Extract the [x, y] coordinate from the center of the cell holding the provided text.  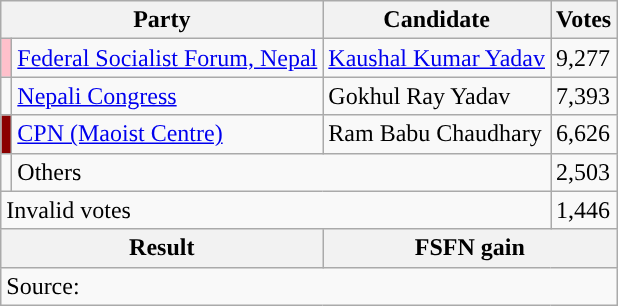
Candidate [437, 20]
Result [162, 248]
Kaushal Kumar Yadav [437, 58]
Nepali Congress [168, 96]
Ram Babu Chaudhary [437, 134]
Federal Socialist Forum, Nepal [168, 58]
2,503 [584, 172]
Invalid votes [276, 210]
CPN (Maoist Centre) [168, 134]
9,277 [584, 58]
Others [282, 172]
6,626 [584, 134]
Source: [309, 286]
7,393 [584, 96]
Gokhul Ray Yadav [437, 96]
FSFN gain [470, 248]
1,446 [584, 210]
Party [162, 20]
Votes [584, 20]
